Identify which cell holds the provided text, then report its (x, y) central coordinate. 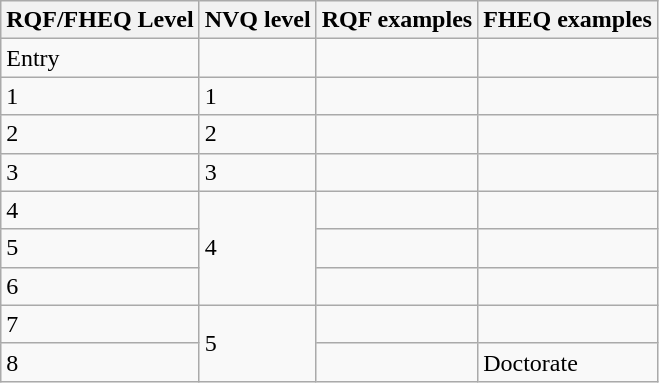
FHEQ examples (568, 20)
7 (100, 324)
8 (100, 362)
NVQ level (258, 20)
Doctorate (568, 362)
RQF examples (396, 20)
6 (100, 286)
RQF/FHEQ Level (100, 20)
Entry (100, 58)
